Return [X, Y] of the center of cell containing provided text 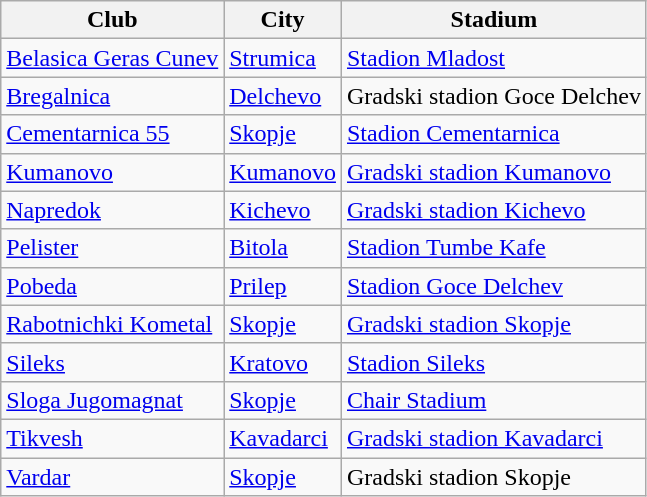
Delchevo [283, 96]
Sloga Jugomagnat [112, 400]
Stadion Sileks [494, 362]
Stadion Goce Delchev [494, 286]
Pobeda [112, 286]
Rabotnichki Kometal [112, 324]
Kavadarci [283, 438]
Gradski stadion Goce Delchev [494, 96]
Tikvesh [112, 438]
Stadion Tumbe Kafe [494, 248]
Kichevo [283, 210]
Chair Stadium [494, 400]
Bregalnica [112, 96]
Gradski stadion Kichevo [494, 210]
Cementarnica 55 [112, 134]
Prilep [283, 286]
Club [112, 20]
Napredok [112, 210]
Stadion Mladost [494, 58]
City [283, 20]
Vardar [112, 477]
Bitola [283, 248]
Kratovo [283, 362]
Pelister [112, 248]
Gradski stadion Kumanovo [494, 172]
Sileks [112, 362]
Gradski stadion Kavadarci [494, 438]
Stadium [494, 20]
Strumica [283, 58]
Stadion Cementarnica [494, 134]
Belasica Geras Cunev [112, 58]
